Return (x, y) of the center of cell containing provided text 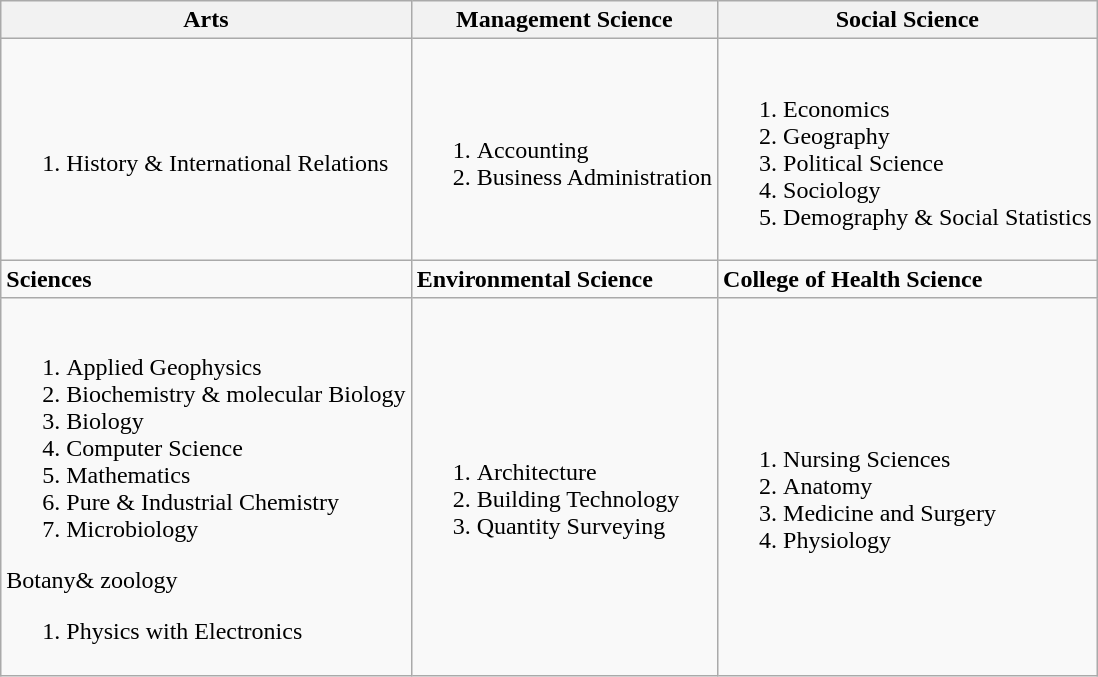
Arts (206, 20)
History & International Relations (206, 150)
Social Science (908, 20)
Nursing SciencesAnatomyMedicine and SurgeryPhysiology (908, 486)
College of Health Science (908, 279)
Management Science (564, 20)
Environmental Science (564, 279)
ArchitectureBuilding TechnologyQuantity Surveying (564, 486)
Sciences (206, 279)
EconomicsGeographyPolitical ScienceSociologyDemography & Social Statistics (908, 150)
AccountingBusiness Administration (564, 150)
